Extract the [x, y] coordinate from the center of the cell holding the provided text.  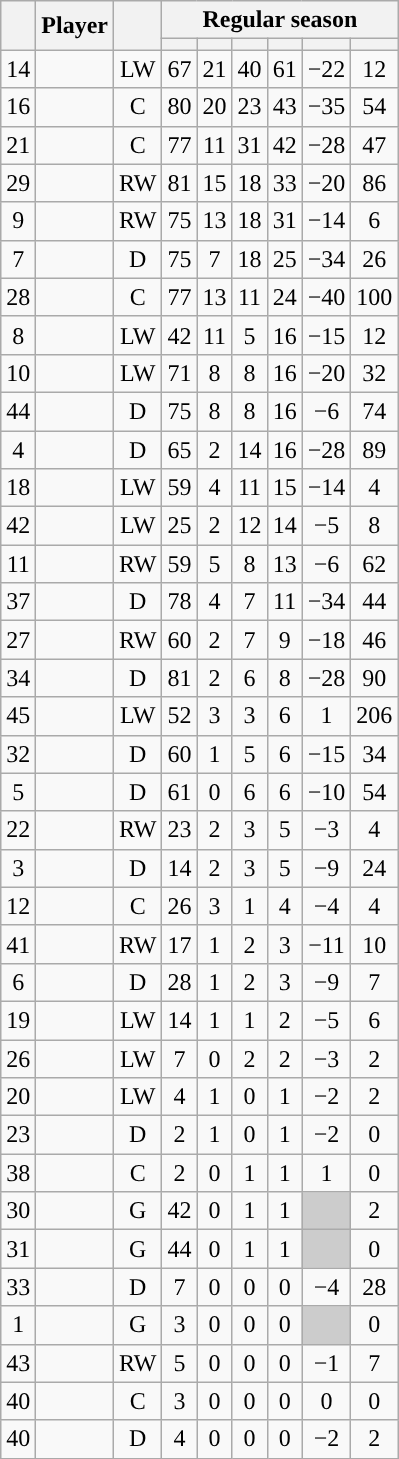
62 [374, 564]
86 [374, 183]
80 [180, 107]
46 [374, 640]
78 [180, 602]
27 [18, 640]
41 [18, 944]
45 [18, 716]
47 [374, 145]
−11 [326, 944]
Player [75, 26]
74 [374, 411]
−18 [326, 640]
30 [18, 1211]
Regular season [280, 20]
29 [18, 183]
38 [18, 1173]
22 [18, 830]
37 [18, 602]
−40 [326, 297]
17 [180, 944]
65 [180, 449]
−1 [326, 1363]
100 [374, 297]
−22 [326, 69]
−35 [326, 107]
−10 [326, 792]
206 [374, 716]
67 [180, 69]
71 [180, 373]
52 [180, 716]
90 [374, 678]
89 [374, 449]
19 [18, 1020]
